Output the [X, Y] coordinate of the center of the cell containing the given text.  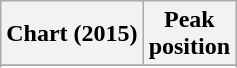
Peak position [189, 34]
Chart (2015) [72, 34]
